From the cell containing the given text, extract its center point as [x, y] coordinate. 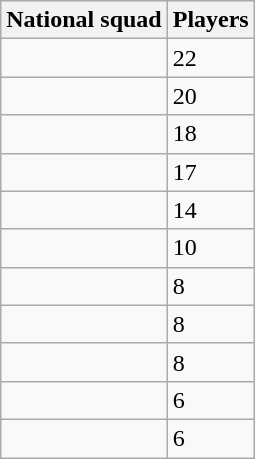
20 [210, 96]
10 [210, 248]
Players [210, 20]
22 [210, 58]
18 [210, 134]
17 [210, 172]
National squad [84, 20]
14 [210, 210]
